Detect which cell encompasses the target text, then output its [x, y] center coordinate. 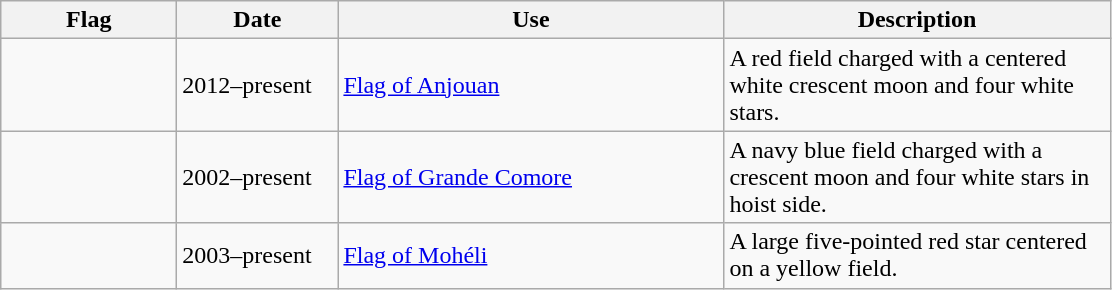
Flag of Grande Comore [531, 177]
Description [917, 20]
A navy blue field charged with a crescent moon and four white stars in hoist side. [917, 177]
Use [531, 20]
Flag [89, 20]
2012–present [258, 85]
Date [258, 20]
2002–present [258, 177]
A large five-pointed red star centered on a yellow field. [917, 256]
A red field charged with a centered white crescent moon and four white stars. [917, 85]
Flag of Anjouan [531, 85]
2003–present [258, 256]
Flag of Mohéli [531, 256]
